Identify which cell holds the provided text, then report its [X, Y] central coordinate. 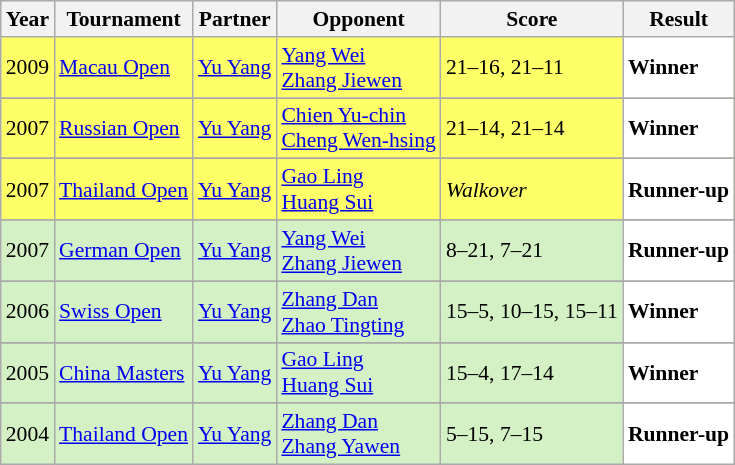
Year [28, 19]
21–14, 21–14 [532, 128]
2009 [28, 68]
5–15, 7–15 [532, 434]
Russian Open [124, 128]
Tournament [124, 19]
Zhang Dan Zhao Tingting [358, 312]
15–4, 17–14 [532, 372]
Walkover [532, 190]
Partner [234, 19]
2005 [28, 372]
2006 [28, 312]
8–21, 7–21 [532, 250]
Score [532, 19]
Macau Open [124, 68]
Chien Yu-chin Cheng Wen-hsing [358, 128]
2004 [28, 434]
21–16, 21–11 [532, 68]
Zhang Dan Zhang Yawen [358, 434]
Swiss Open [124, 312]
15–5, 10–15, 15–11 [532, 312]
Opponent [358, 19]
Result [678, 19]
China Masters [124, 372]
German Open [124, 250]
